Pinpoint the cell where the given text exists, returning its [X, Y] midpoint coordinate. 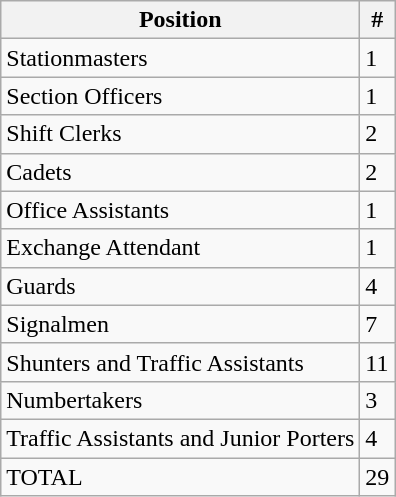
11 [378, 362]
29 [378, 477]
Numbertakers [180, 400]
# [378, 20]
Signalmen [180, 324]
Traffic Assistants and Junior Porters [180, 438]
Office Assistants [180, 210]
Section Officers [180, 96]
Exchange Attendant [180, 248]
TOTAL [180, 477]
Stationmasters [180, 58]
7 [378, 324]
Shift Clerks [180, 134]
Guards [180, 286]
Shunters and Traffic Assistants [180, 362]
Cadets [180, 172]
Position [180, 20]
3 [378, 400]
